Return (x, y) of the center of cell containing provided text 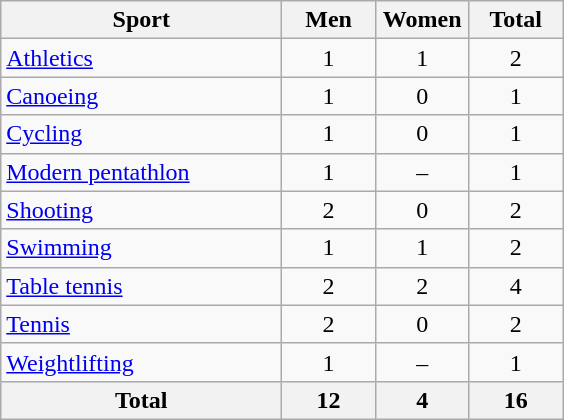
Swimming (142, 248)
Weightlifting (142, 362)
Men (329, 20)
16 (516, 400)
Modern pentathlon (142, 172)
Shooting (142, 210)
Tennis (142, 324)
Canoeing (142, 96)
Cycling (142, 134)
Athletics (142, 58)
Women (422, 20)
Sport (142, 20)
Table tennis (142, 286)
12 (329, 400)
